For the text-containing cell, return its midpoint in (X, Y) coordinate format. 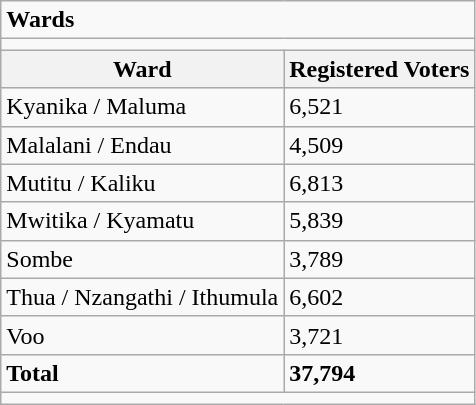
Ward (142, 69)
Mutitu / Kaliku (142, 183)
Total (142, 373)
Registered Voters (380, 69)
Wards (238, 20)
4,509 (380, 145)
Kyanika / Maluma (142, 107)
5,839 (380, 221)
6,602 (380, 297)
Mwitika / Kyamatu (142, 221)
Sombe (142, 259)
Thua / Nzangathi / Ithumula (142, 297)
37,794 (380, 373)
Malalani / Endau (142, 145)
6,813 (380, 183)
3,789 (380, 259)
Voo (142, 335)
6,521 (380, 107)
3,721 (380, 335)
